For the text-containing cell, return its midpoint in (x, y) coordinate format. 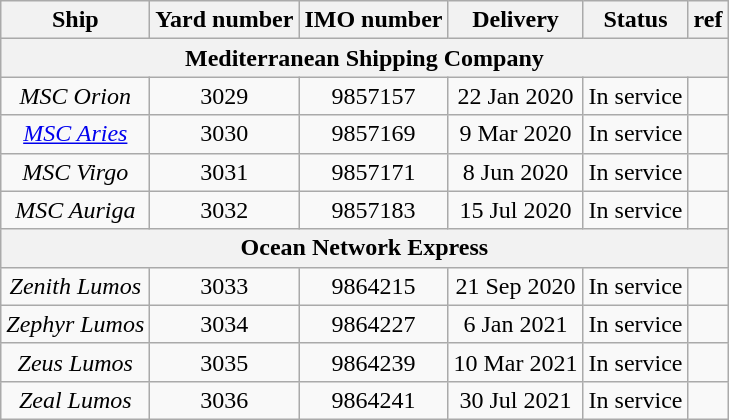
6 Jan 2021 (516, 324)
8 Jun 2020 (516, 172)
ref (708, 20)
15 Jul 2020 (516, 210)
9864227 (374, 324)
Mediterranean Shipping Company (364, 58)
Yard number (224, 20)
Zenith Lumos (76, 286)
MSC Orion (76, 96)
3031 (224, 172)
9857157 (374, 96)
3033 (224, 286)
21 Sep 2020 (516, 286)
9 Mar 2020 (516, 134)
Zephyr Lumos (76, 324)
3036 (224, 400)
30 Jul 2021 (516, 400)
Ocean Network Express (364, 248)
IMO number (374, 20)
9864215 (374, 286)
Ship (76, 20)
3030 (224, 134)
Zeal Lumos (76, 400)
MSC Auriga (76, 210)
3032 (224, 210)
9857171 (374, 172)
Zeus Lumos (76, 362)
MSC Virgo (76, 172)
9857183 (374, 210)
9857169 (374, 134)
9864241 (374, 400)
3034 (224, 324)
3029 (224, 96)
3035 (224, 362)
MSC Aries (76, 134)
22 Jan 2020 (516, 96)
9864239 (374, 362)
Status (636, 20)
10 Mar 2021 (516, 362)
Delivery (516, 20)
